Output the [x, y] coordinate of the center of the cell containing the given text.  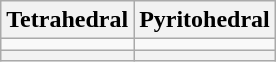
Tetrahedral [68, 20]
Pyritohedral [205, 20]
